For the text-containing cell, return its midpoint in [X, Y] coordinate format. 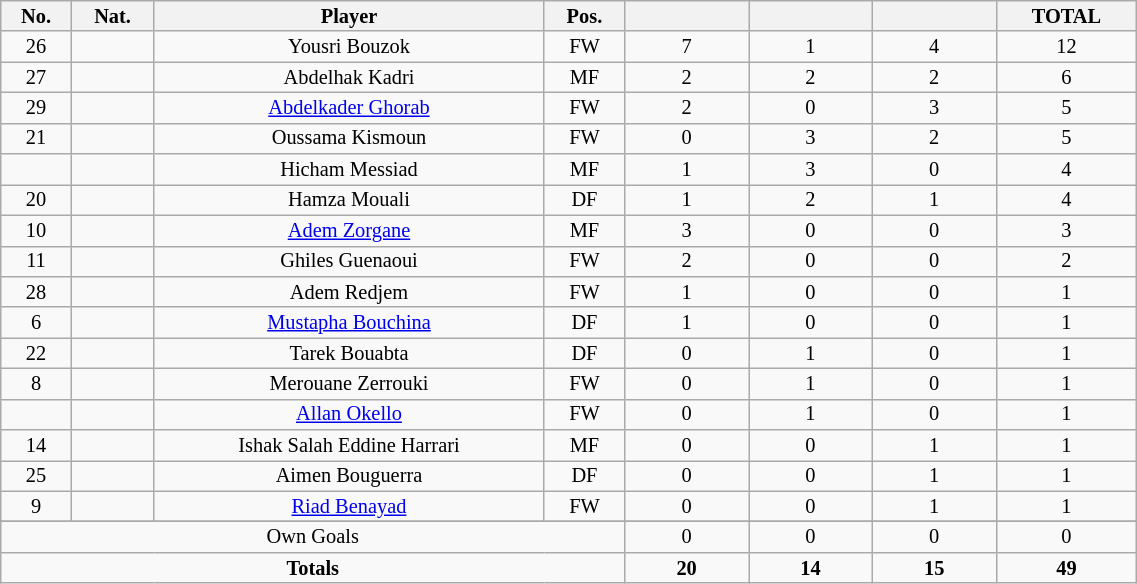
Nat. [112, 16]
TOTAL [1066, 16]
Hicham Messiad [349, 170]
Abdelkader Ghorab [349, 108]
Player [349, 16]
Adem Redjem [349, 292]
28 [36, 292]
8 [36, 384]
Abdelhak Kadri [349, 78]
Riad Benayad [349, 506]
Tarek Bouabta [349, 354]
49 [1066, 568]
9 [36, 506]
Ghiles Guenaoui [349, 262]
Mustapha Bouchina [349, 322]
Hamza Mouali [349, 200]
Ishak Salah Eddine Harrari [349, 446]
26 [36, 46]
12 [1066, 46]
10 [36, 230]
29 [36, 108]
Allan Okello [349, 414]
Yousri Bouzok [349, 46]
22 [36, 354]
Totals [313, 568]
Adem Zorgane [349, 230]
Oussama Kismoun [349, 138]
Pos. [584, 16]
27 [36, 78]
Own Goals [313, 538]
Merouane Zerrouki [349, 384]
21 [36, 138]
15 [934, 568]
11 [36, 262]
25 [36, 476]
7 [687, 46]
No. [36, 16]
Aimen Bouguerra [349, 476]
